Find where the given text appears and provide that cell's center as [X, Y] coordinate. 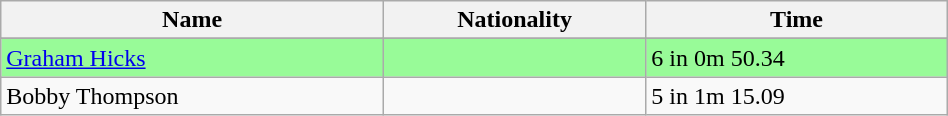
6 in 0m 50.34 [796, 58]
5 in 1m 15.09 [796, 96]
Graham Hicks [192, 58]
Name [192, 20]
Nationality [514, 20]
Time [796, 20]
Bobby Thompson [192, 96]
